Determine the (X, Y) coordinate at the center of the cell enclosing the given text.  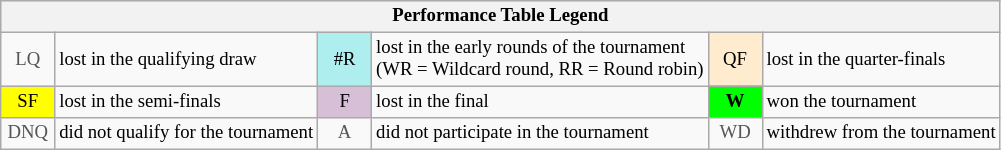
lost in the quarter-finals (881, 60)
DNQ (28, 134)
A (345, 134)
lost in the final (540, 102)
#R (345, 60)
withdrew from the tournament (881, 134)
did not participate in the tournament (540, 134)
won the tournament (881, 102)
LQ (28, 60)
SF (28, 102)
did not qualify for the tournament (186, 134)
lost in the early rounds of the tournament(WR = Wildcard round, RR = Round robin) (540, 60)
Performance Table Legend (500, 16)
F (345, 102)
WD (735, 134)
W (735, 102)
lost in the qualifying draw (186, 60)
lost in the semi-finals (186, 102)
QF (735, 60)
